Determine the (x, y) coordinate at the center of the cell enclosing the given text.  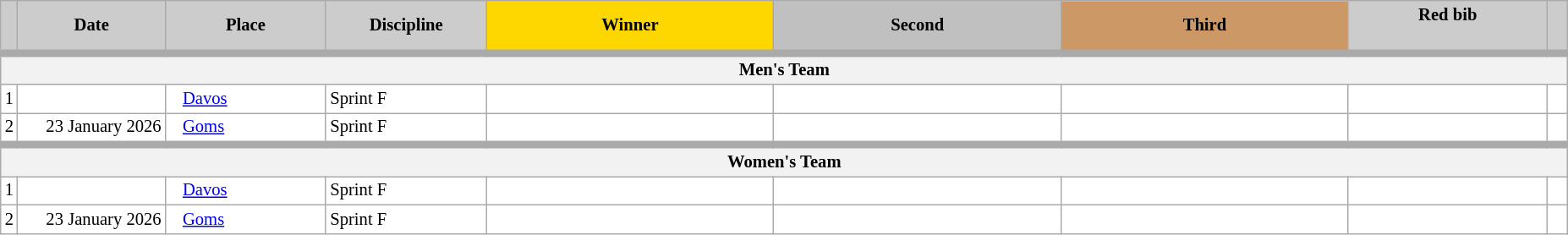
Men's Team (785, 68)
Date (91, 26)
Third (1205, 26)
Winner (630, 26)
Second (918, 26)
Red bib (1448, 26)
Discipline (406, 26)
Place (246, 26)
Women's Team (785, 161)
